Identify which cell holds the provided text, then report its [x, y] central coordinate. 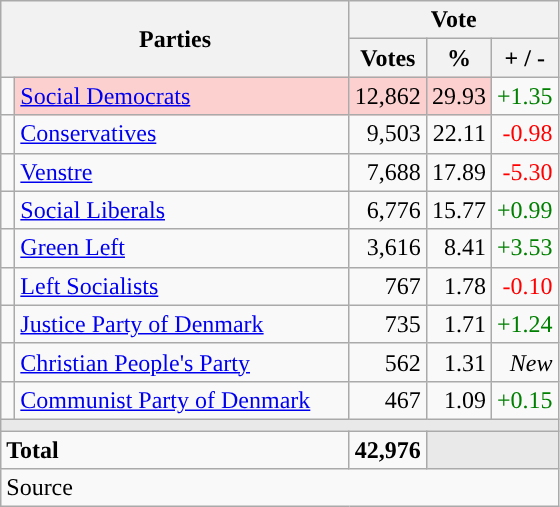
Venstre [182, 172]
New [524, 362]
+0.99 [524, 210]
1.09 [458, 400]
+1.24 [524, 324]
Vote [454, 20]
9,503 [388, 134]
17.89 [458, 172]
15.77 [458, 210]
42,976 [388, 449]
562 [388, 362]
Christian People's Party [182, 362]
Conservatives [182, 134]
Green Left [182, 248]
8.41 [458, 248]
29.93 [458, 96]
+3.53 [524, 248]
6,776 [388, 210]
+1.35 [524, 96]
Source [280, 488]
-0.98 [524, 134]
Social Liberals [182, 210]
Left Socialists [182, 286]
Votes [388, 58]
Parties [176, 39]
7,688 [388, 172]
767 [388, 286]
+ / - [524, 58]
467 [388, 400]
735 [388, 324]
-0.10 [524, 286]
22.11 [458, 134]
12,862 [388, 96]
Communist Party of Denmark [182, 400]
% [458, 58]
3,616 [388, 248]
+0.15 [524, 400]
Total [176, 449]
1.78 [458, 286]
Social Democrats [182, 96]
1.31 [458, 362]
Justice Party of Denmark [182, 324]
1.71 [458, 324]
-5.30 [524, 172]
